Output the [X, Y] coordinate of the center of the cell containing the given text.  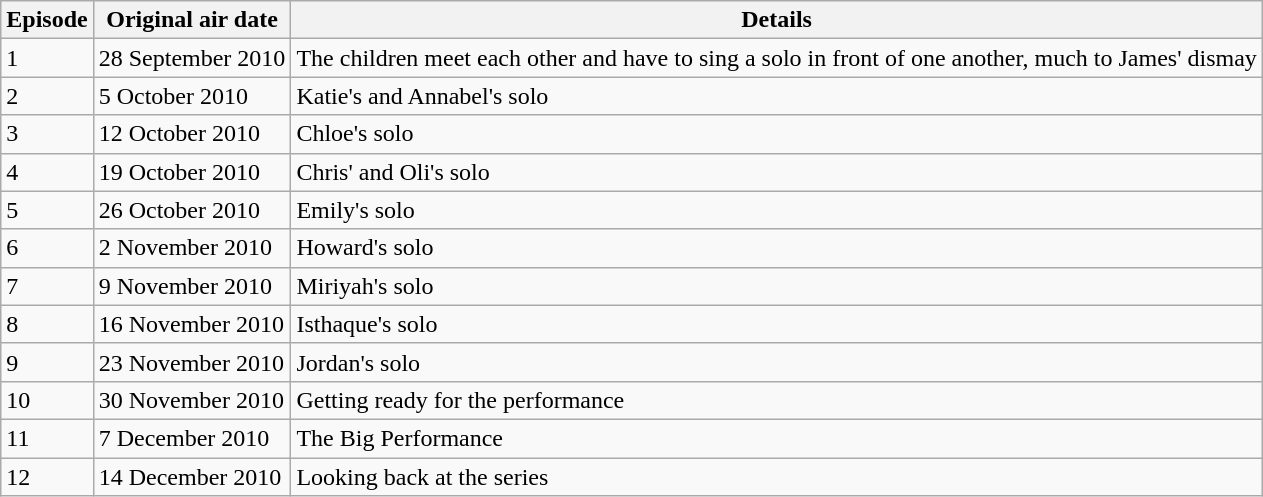
1 [47, 58]
12 [47, 477]
5 October 2010 [192, 96]
6 [47, 248]
9 [47, 362]
Emily's solo [776, 210]
11 [47, 438]
Howard's solo [776, 248]
2 [47, 96]
9 November 2010 [192, 286]
Jordan's solo [776, 362]
30 November 2010 [192, 400]
26 October 2010 [192, 210]
14 December 2010 [192, 477]
19 October 2010 [192, 172]
2 November 2010 [192, 248]
Chloe's solo [776, 134]
Original air date [192, 20]
23 November 2010 [192, 362]
Getting ready for the performance [776, 400]
28 September 2010 [192, 58]
The children meet each other and have to sing a solo in front of one another, much to James' dismay [776, 58]
Isthaque's solo [776, 324]
The Big Performance [776, 438]
Katie's and Annabel's solo [776, 96]
16 November 2010 [192, 324]
5 [47, 210]
7 [47, 286]
Details [776, 20]
12 October 2010 [192, 134]
Looking back at the series [776, 477]
10 [47, 400]
Chris' and Oli's solo [776, 172]
Miriyah's solo [776, 286]
Episode [47, 20]
4 [47, 172]
7 December 2010 [192, 438]
3 [47, 134]
8 [47, 324]
